Return (X, Y) of the center of cell containing provided text 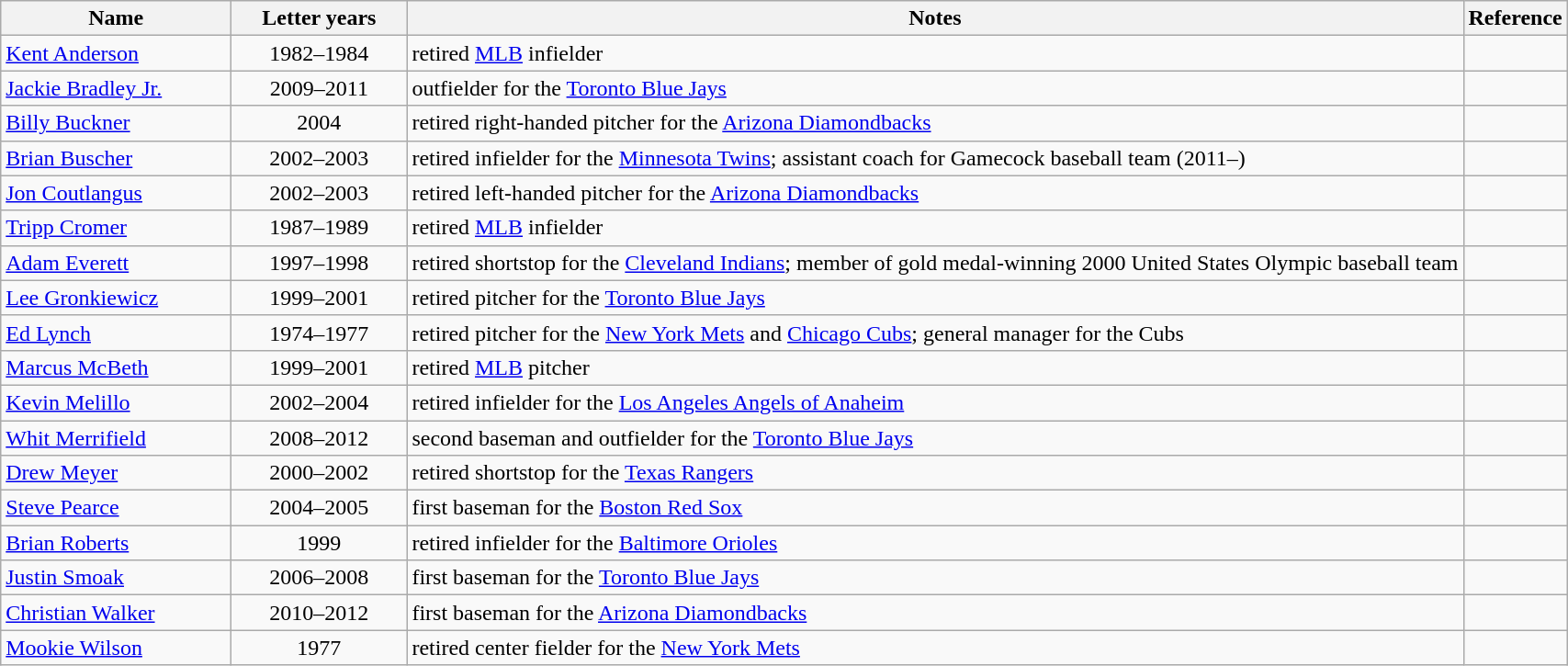
Christian Walker (116, 613)
Brian Roberts (116, 543)
first baseman for the Boston Red Sox (935, 508)
Adam Everett (116, 263)
retired infielder for the Los Angeles Angels of Anaheim (935, 402)
1987–1989 (320, 228)
retired pitcher for the Toronto Blue Jays (935, 298)
Brian Buscher (116, 158)
Reference (1516, 18)
Mookie Wilson (116, 648)
Justin Smoak (116, 578)
Kent Anderson (116, 53)
Letter years (320, 18)
2004–2005 (320, 508)
retired shortstop for the Cleveland Indians; member of gold medal-winning 2000 United States Olympic baseball team (935, 263)
Jackie Bradley Jr. (116, 88)
Notes (935, 18)
retired right-handed pitcher for the Arizona Diamondbacks (935, 123)
1977 (320, 648)
retired shortstop for the Texas Rangers (935, 473)
Ed Lynch (116, 333)
first baseman for the Toronto Blue Jays (935, 578)
2009–2011 (320, 88)
1974–1977 (320, 333)
retired infielder for the Minnesota Twins; assistant coach for Gamecock baseball team (2011–) (935, 158)
Tripp Cromer (116, 228)
1982–1984 (320, 53)
2008–2012 (320, 438)
Billy Buckner (116, 123)
Drew Meyer (116, 473)
retired infielder for the Baltimore Orioles (935, 543)
1999 (320, 543)
Name (116, 18)
2002–2004 (320, 402)
Lee Gronkiewicz (116, 298)
Jon Coutlangus (116, 193)
2000–2002 (320, 473)
retired left-handed pitcher for the Arizona Diamondbacks (935, 193)
second baseman and outfielder for the Toronto Blue Jays (935, 438)
Steve Pearce (116, 508)
2006–2008 (320, 578)
Whit Merrifield (116, 438)
Marcus McBeth (116, 367)
retired pitcher for the New York Mets and Chicago Cubs; general manager for the Cubs (935, 333)
retired MLB pitcher (935, 367)
1997–1998 (320, 263)
outfielder for the Toronto Blue Jays (935, 88)
2010–2012 (320, 613)
retired center fielder for the New York Mets (935, 648)
2004 (320, 123)
first baseman for the Arizona Diamondbacks (935, 613)
Kevin Melillo (116, 402)
